Determine the (X, Y) coordinate at the center of the cell enclosing the given text.  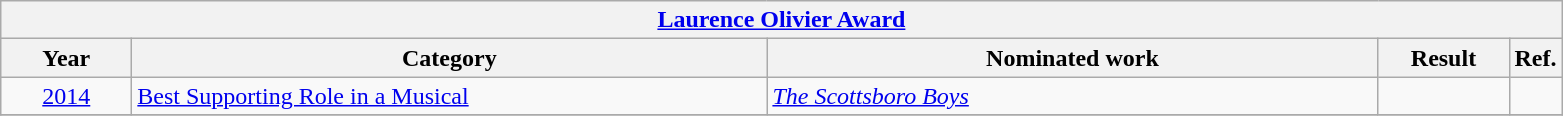
The Scottsboro Boys (1072, 96)
Result (1444, 58)
Year (66, 58)
Category (450, 58)
Ref. (1536, 58)
2014 (66, 96)
Nominated work (1072, 58)
Laurence Olivier Award (782, 20)
Best Supporting Role in a Musical (450, 96)
